For the text-containing cell, return its midpoint in [x, y] coordinate format. 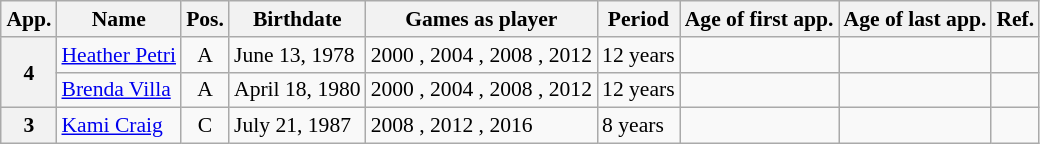
C [205, 126]
June 13, 1978 [298, 55]
Kami Craig [118, 126]
Name [118, 19]
April 18, 1980 [298, 90]
Period [638, 19]
8 years [638, 126]
2008 , 2012 , 2016 [482, 126]
Birthdate [298, 19]
4 [28, 72]
Ref. [1015, 19]
3 [28, 126]
Age of last app. [916, 19]
Pos. [205, 19]
Games as player [482, 19]
Heather Petri [118, 55]
App. [28, 19]
July 21, 1987 [298, 126]
Age of first app. [760, 19]
Brenda Villa [118, 90]
